Provide the [x, y] coordinate of the cell's center where the given text is located.  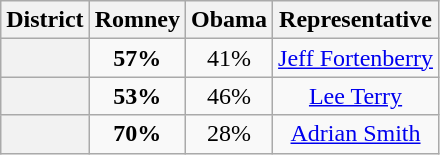
Obama [230, 20]
70% [137, 134]
46% [230, 96]
57% [137, 58]
Adrian Smith [356, 134]
Jeff Fortenberry [356, 58]
53% [137, 96]
District [45, 20]
28% [230, 134]
Lee Terry [356, 96]
Representative [356, 20]
Romney [137, 20]
41% [230, 58]
